Pinpoint the cell where the given text exists, returning its [x, y] midpoint coordinate. 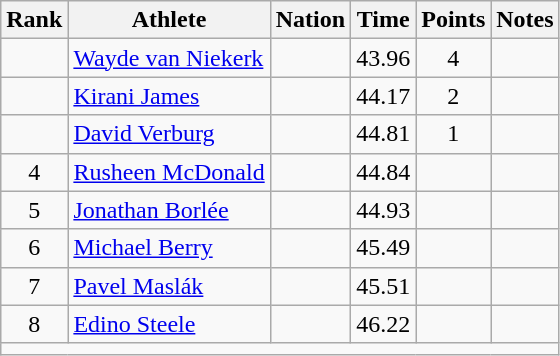
Rusheen McDonald [169, 172]
Nation [310, 20]
8 [34, 324]
45.51 [384, 286]
Edino Steele [169, 324]
45.49 [384, 248]
1 [454, 134]
Points [454, 20]
Rank [34, 20]
Jonathan Borlée [169, 210]
44.17 [384, 96]
Michael Berry [169, 248]
44.84 [384, 172]
Athlete [169, 20]
6 [34, 248]
5 [34, 210]
43.96 [384, 58]
Pavel Maslák [169, 286]
David Verburg [169, 134]
Wayde van Niekerk [169, 58]
Notes [525, 20]
44.81 [384, 134]
Kirani James [169, 96]
2 [454, 96]
7 [34, 286]
Time [384, 20]
44.93 [384, 210]
46.22 [384, 324]
